Provide the (X, Y) coordinate of the cell's center where the given text is located.  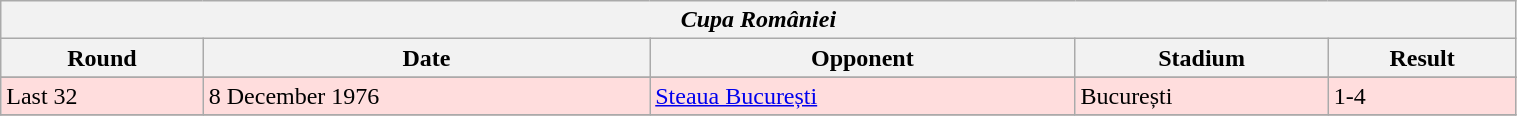
Stadium (1202, 58)
Cupa României (758, 20)
Last 32 (102, 96)
Round (102, 58)
1-4 (1422, 96)
București (1202, 96)
Steaua București (862, 96)
Result (1422, 58)
8 December 1976 (426, 96)
Opponent (862, 58)
Date (426, 58)
